Detect which cell encompasses the target text, then output its [x, y] center coordinate. 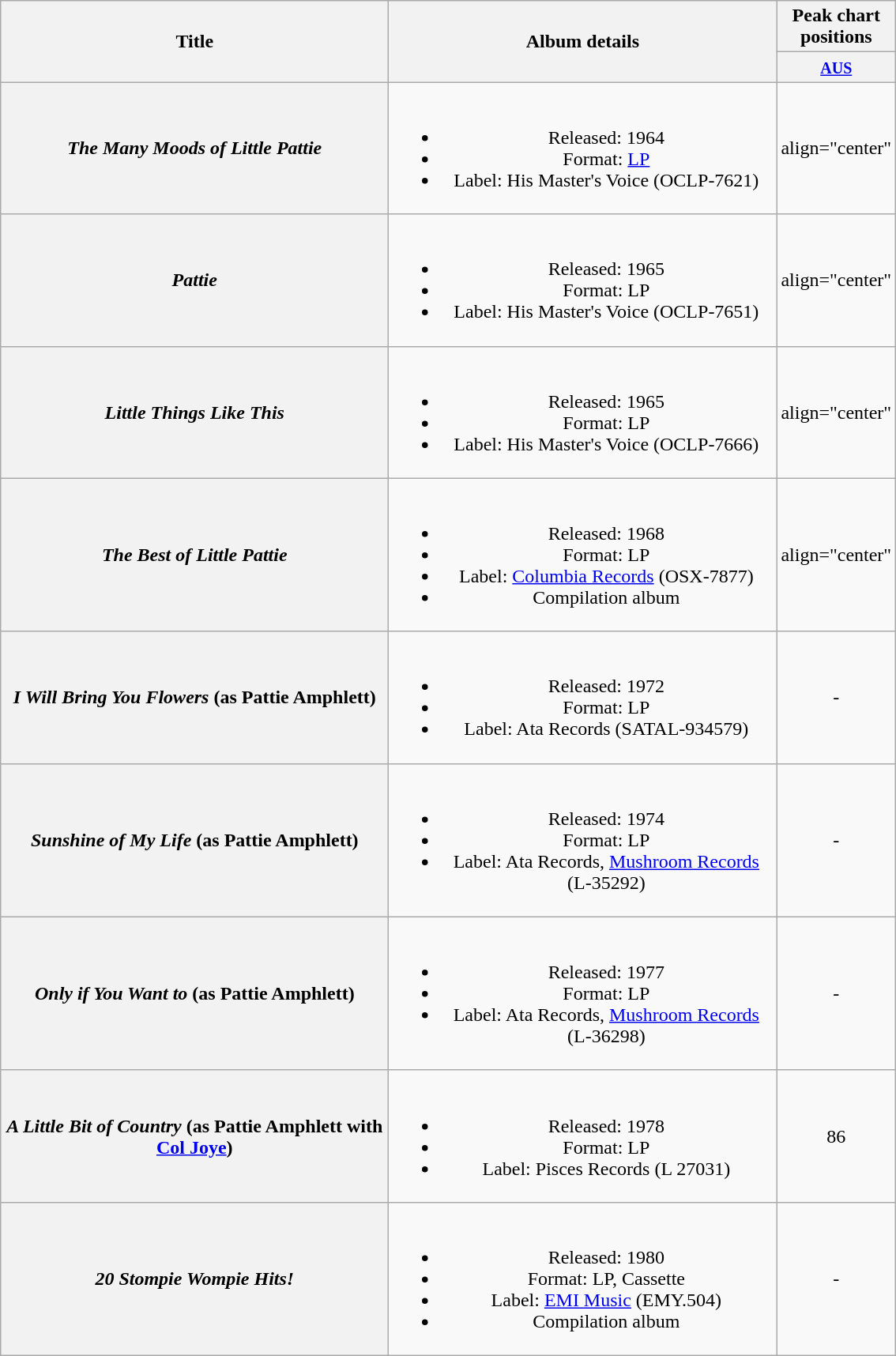
The Best of Little Pattie [194, 555]
Released: 1978Format: LPLabel: Pisces Records (L 27031) [583, 1136]
Released: 1980Format: LP, CassetteLabel: EMI Music (EMY.504)Compilation album [583, 1279]
Peak chartpositions [836, 27]
Released: 1965Format: LPLabel: His Master's Voice (OCLP-7666) [583, 412]
Released: 1974Format: LPLabel: Ata Records, Mushroom Records (L-35292) [583, 840]
A Little Bit of Country (as Pattie Amphlett with Col Joye) [194, 1136]
86 [836, 1136]
Only if You Want to (as Pattie Amphlett) [194, 993]
AUS [836, 67]
Title [194, 41]
Released: 1964Format: LPLabel: His Master's Voice (OCLP-7621) [583, 149]
The Many Moods of Little Pattie [194, 149]
Little Things Like This [194, 412]
Sunshine of My Life (as Pattie Amphlett) [194, 840]
20 Stompie Wompie Hits! [194, 1279]
Released: 1972Format: LPLabel: Ata Records (SATAL-934579) [583, 697]
Album details [583, 41]
I Will Bring You Flowers (as Pattie Amphlett) [194, 697]
Released: 1965Format: LPLabel: His Master's Voice (OCLP-7651) [583, 280]
Released: 1968Format: LPLabel: Columbia Records (OSX-7877)Compilation album [583, 555]
Released: 1977Format: LPLabel: Ata Records, Mushroom Records (L-36298) [583, 993]
Pattie [194, 280]
